Find where the given text appears and provide that cell's center as (x, y) coordinate. 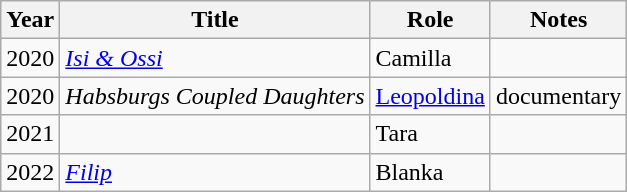
documentary (558, 96)
2021 (30, 134)
Year (30, 20)
Isi & Ossi (215, 58)
2022 (30, 172)
Camilla (430, 58)
Title (215, 20)
Filip (215, 172)
Leopoldina (430, 96)
Blanka (430, 172)
Role (430, 20)
Notes (558, 20)
Habsburgs Coupled Daughters (215, 96)
Tara (430, 134)
